Determine the [X, Y] coordinate at the center of the cell enclosing the given text.  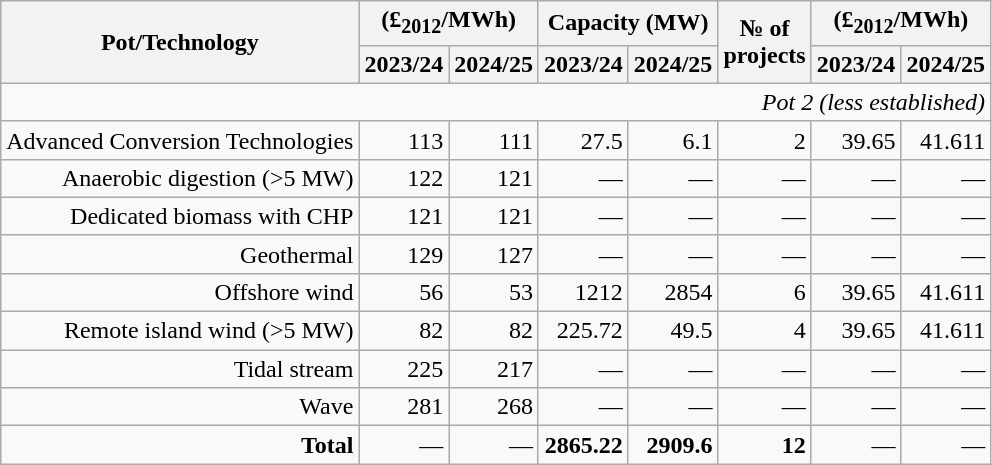
№ ofprojects [764, 42]
Total [180, 445]
Dedicated biomass with CHP [180, 216]
Geothermal [180, 254]
Capacity (MW) [628, 23]
Remote island wind (>5 MW) [180, 331]
111 [494, 140]
49.5 [673, 331]
2 [764, 140]
268 [494, 407]
Tidal stream [180, 369]
113 [404, 140]
4 [764, 331]
56 [404, 292]
6.1 [673, 140]
217 [494, 369]
27.5 [583, 140]
2865.22 [583, 445]
6 [764, 292]
Offshore wind [180, 292]
2909.6 [673, 445]
281 [404, 407]
122 [404, 178]
12 [764, 445]
129 [404, 254]
Wave [180, 407]
127 [494, 254]
Pot/Technology [180, 42]
225 [404, 369]
1212 [583, 292]
Anaerobic digestion (>5 MW) [180, 178]
225.72 [583, 331]
2854 [673, 292]
Advanced Conversion Technologies [180, 140]
Pot 2 (less established) [496, 102]
53 [494, 292]
